Return (x, y) of the center of cell containing provided text 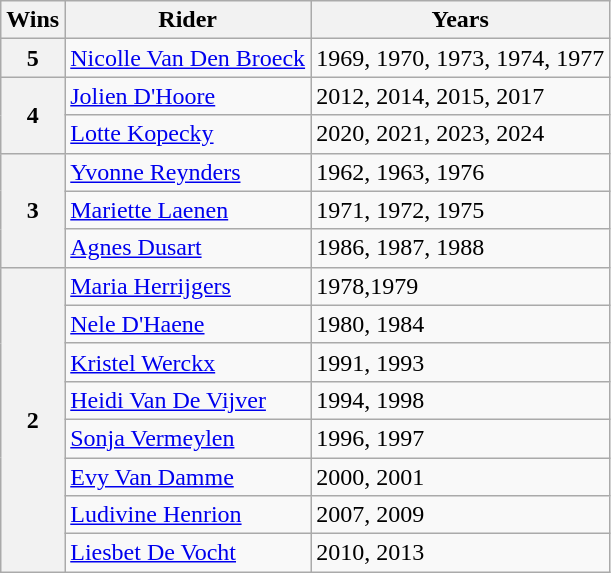
Evy Van Damme (188, 477)
2007, 2009 (460, 515)
2012, 2014, 2015, 2017 (460, 96)
Liesbet De Vocht (188, 553)
4 (33, 115)
1978,1979 (460, 286)
2000, 2001 (460, 477)
1962, 1963, 1976 (460, 172)
2020, 2021, 2023, 2024 (460, 134)
Maria Herrijgers (188, 286)
1994, 1998 (460, 400)
Nele D'Haene (188, 324)
1969, 1970, 1973, 1974, 1977 (460, 58)
Agnes Dusart (188, 248)
2 (33, 419)
Kristel Werckx (188, 362)
Heidi Van De Vijver (188, 400)
1996, 1997 (460, 438)
Yvonne Reynders (188, 172)
Years (460, 20)
2010, 2013 (460, 553)
Wins (33, 20)
Lotte Kopecky (188, 134)
Rider (188, 20)
Nicolle Van Den Broeck (188, 58)
3 (33, 210)
1971, 1972, 1975 (460, 210)
Mariette Laenen (188, 210)
Sonja Vermeylen (188, 438)
Ludivine Henrion (188, 515)
Jolien D'Hoore (188, 96)
1991, 1993 (460, 362)
5 (33, 58)
1980, 1984 (460, 324)
1986, 1987, 1988 (460, 248)
